From the cell containing the given text, extract its center point as (x, y) coordinate. 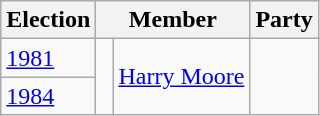
Election (48, 20)
Party (284, 20)
1981 (48, 58)
1984 (48, 96)
Harry Moore (182, 77)
Member (173, 20)
